Search for the cell housing the specified text and yield its [X, Y] center coordinate. 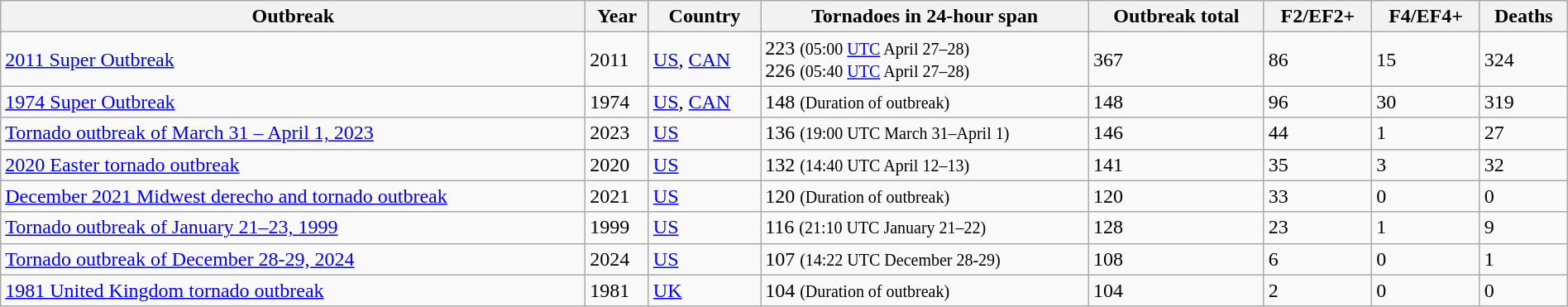
148 [1177, 102]
Tornadoes in 24-hour span [925, 17]
27 [1523, 133]
86 [1318, 60]
32 [1523, 165]
Outbreak [293, 17]
3 [1426, 165]
Tornado outbreak of December 28-29, 2024 [293, 259]
146 [1177, 133]
132 (14:40 UTC April 12–13) [925, 165]
Tornado outbreak of March 31 – April 1, 2023 [293, 133]
108 [1177, 259]
F4/EF4+ [1426, 17]
2020 [617, 165]
2023 [617, 133]
15 [1426, 60]
44 [1318, 133]
December 2021 Midwest derecho and tornado outbreak [293, 196]
Outbreak total [1177, 17]
2020 Easter tornado outbreak [293, 165]
UK [705, 290]
F2/EF2+ [1318, 17]
128 [1177, 228]
324 [1523, 60]
120 (Duration of outbreak) [925, 196]
136 (19:00 UTC March 31–April 1) [925, 133]
35 [1318, 165]
148 (Duration of outbreak) [925, 102]
2011 Super Outbreak [293, 60]
319 [1523, 102]
23 [1318, 228]
2011 [617, 60]
2021 [617, 196]
1974 [617, 102]
104 (Duration of outbreak) [925, 290]
Tornado outbreak of January 21–23, 1999 [293, 228]
116 (21:10 UTC January 21–22) [925, 228]
107 (14:22 UTC December 28-29) [925, 259]
Deaths [1523, 17]
367 [1177, 60]
141 [1177, 165]
6 [1318, 259]
1981 United Kingdom tornado outbreak [293, 290]
104 [1177, 290]
Country [705, 17]
1981 [617, 290]
2 [1318, 290]
96 [1318, 102]
9 [1523, 228]
33 [1318, 196]
2024 [617, 259]
30 [1426, 102]
Year [617, 17]
1974 Super Outbreak [293, 102]
1999 [617, 228]
223 (05:00 UTC April 27–28)226 (05:40 UTC April 27–28) [925, 60]
120 [1177, 196]
